Search for the cell housing the specified text and yield its [x, y] center coordinate. 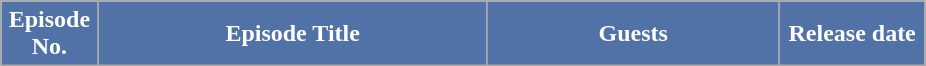
Episode Title [292, 34]
Guests [633, 34]
EpisodeNo. [50, 34]
Release date [852, 34]
